Detect which cell encompasses the target text, then output its [x, y] center coordinate. 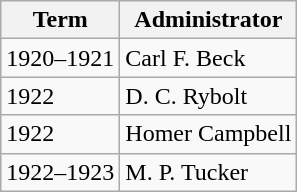
Homer Campbell [208, 134]
1920–1921 [60, 58]
Term [60, 20]
Administrator [208, 20]
M. P. Tucker [208, 172]
D. C. Rybolt [208, 96]
Carl F. Beck [208, 58]
1922–1923 [60, 172]
